Detect which cell encompasses the target text, then output its (x, y) center coordinate. 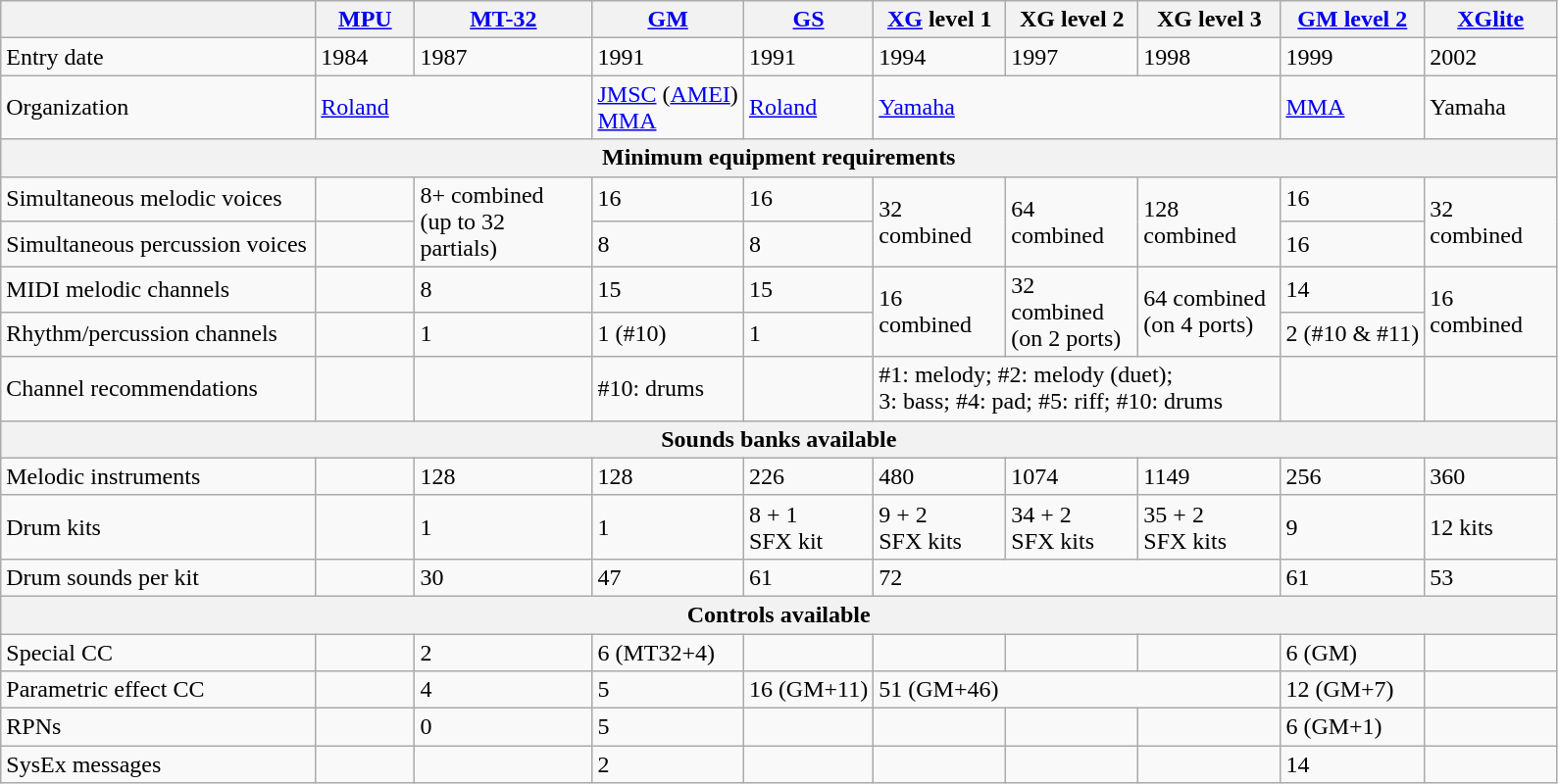
8 + 1SFX kit (808, 527)
480 (939, 476)
Organization (159, 108)
12 kits (1490, 527)
JMSC (AMEI)MMA (668, 108)
XG level 2 (1073, 20)
1074 (1073, 476)
16 (GM+11) (808, 690)
#10: drums (668, 388)
MMA (1353, 108)
64 combined (1073, 221)
6 (GM+1) (1353, 727)
MT-32 (504, 20)
34 + 2 SFX kits (1073, 527)
256 (1353, 476)
64 combined(on 4 ports) (1210, 312)
1987 (504, 57)
0 (504, 727)
9 + 2 SFX kits (939, 527)
128 combined (1210, 221)
GS (808, 20)
9 (1353, 527)
Simultaneous percussion voices (159, 244)
72 (1077, 577)
GM level 2 (1353, 20)
MIDI melodic channels (159, 289)
1994 (939, 57)
30 (504, 577)
1149 (1210, 476)
Controls available (779, 614)
51 (GM+46) (1077, 690)
Drum kits (159, 527)
47 (668, 577)
RPNs (159, 727)
1997 (1073, 57)
2 (#10 & #11) (1353, 334)
Simultaneous melodic voices (159, 199)
SysEx messages (159, 764)
Special CC (159, 652)
Sounds banks available (779, 439)
Minimum equipment requirements (779, 158)
12 (GM+7) (1353, 690)
Rhythm/percussion channels (159, 334)
Entry date (159, 57)
XG level 1 (939, 20)
226 (808, 476)
1984 (365, 57)
XGlite (1490, 20)
6 (GM) (1353, 652)
360 (1490, 476)
53 (1490, 577)
35 + 2 SFX kits (1210, 527)
1999 (1353, 57)
Parametric effect CC (159, 690)
MPU (365, 20)
Channel recommendations (159, 388)
8+ combined(up to 32 partials) (504, 221)
GM (668, 20)
#1: melody; #2: melody (duet);3: bass; #4: pad; #5: riff; #10: drums (1077, 388)
Melodic instruments (159, 476)
6 (MT32+4) (668, 652)
1998 (1210, 57)
4 (504, 690)
XG level 3 (1210, 20)
Drum sounds per kit (159, 577)
32 combined(on 2 ports) (1073, 312)
2002 (1490, 57)
1 (#10) (668, 334)
